Find where the given text appears and provide that cell's center as [X, Y] coordinate. 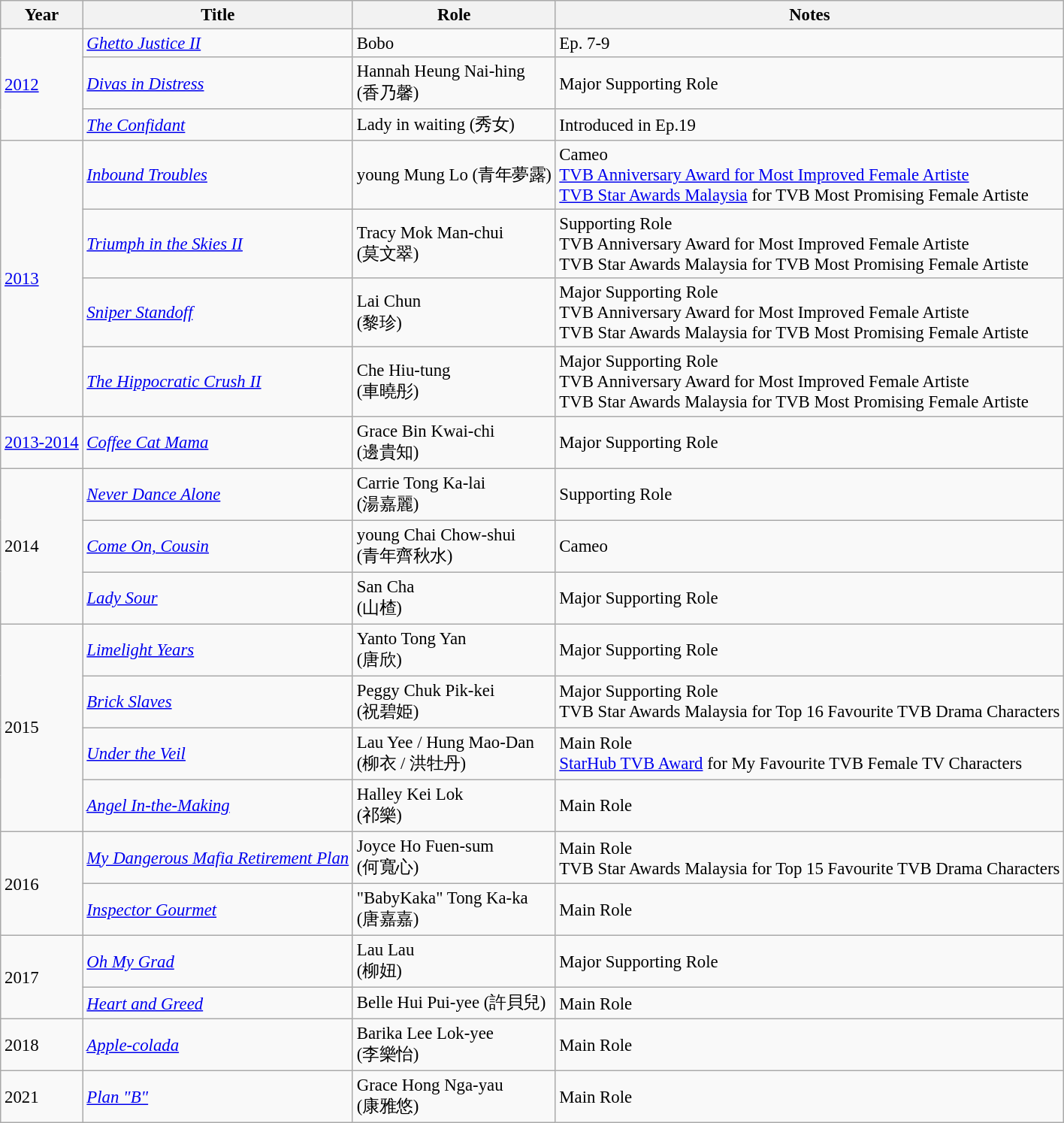
Supporting Role TVB Anniversary Award for Most Improved Female Artiste TVB Star Awards Malaysia for TVB Most Promising Female Artiste [810, 244]
My Dangerous Mafia Retirement Plan [218, 857]
Divas in Distress [218, 83]
Come On, Cousin [218, 546]
Year [42, 15]
Triumph in the Skies II [218, 244]
2017 [42, 977]
Grace Hong Nga-yau (康雅悠) [454, 1097]
Yanto Tong Yan (唐欣) [454, 649]
Supporting Role [810, 495]
Lady in waiting (秀女) [454, 125]
Barika Lee Lok-yee (李樂怡) [454, 1045]
Introduced in Ep.19 [810, 125]
San Cha (山楂) [454, 598]
Lau Yee / Hung Mao-Dan (柳衣 / 洪牡丹) [454, 753]
Tracy Mok Man-chui (莫文翠) [454, 244]
Plan "B" [218, 1097]
2012 [42, 86]
Lau Lau (柳妞) [454, 962]
2013 [42, 278]
2018 [42, 1045]
Ghetto Justice II [218, 44]
Angel In-the-Making [218, 806]
Inspector Gourmet [218, 910]
Main Role StarHub TVB Award for My Favourite TVB Female TV Characters [810, 753]
2016 [42, 883]
2013-2014 [42, 442]
Lai Chun (黎珍) [454, 313]
Apple-colada [218, 1045]
2014 [42, 546]
Peggy Chuk Pik-kei (祝碧姫) [454, 702]
Halley Kei Lok (祁樂) [454, 806]
Main Role TVB Star Awards Malaysia for Top 15 Favourite TVB Drama Characters [810, 857]
Notes [810, 15]
Coffee Cat Mama [218, 442]
young Chai Chow-shui (青年齊秋水) [454, 546]
The Hippocratic Crush II [218, 382]
Ep. 7-9 [810, 44]
Oh My Grad [218, 962]
Major Supporting Role TVB Star Awards Malaysia for Top 16 Favourite TVB Drama Characters [810, 702]
Under the Veil [218, 753]
Cameo [810, 546]
Joyce Ho Fuen-sum (何寬心) [454, 857]
Never Dance Alone [218, 495]
2021 [42, 1097]
Title [218, 15]
Carrie Tong Ka-lai (湯嘉麗) [454, 495]
Grace Bin Kwai-chi (邊貴知) [454, 442]
Cameo TVB Anniversary Award for Most Improved Female Artiste TVB Star Awards Malaysia for TVB Most Promising Female Artiste [810, 175]
Belle Hui Pui-yee (許貝兒) [454, 1003]
Brick Slaves [218, 702]
Heart and Greed [218, 1003]
Che Hiu-tung (車曉彤) [454, 382]
Bobo [454, 44]
Limelight Years [218, 649]
"BabyKaka" Tong Ka-ka (唐嘉嘉) [454, 910]
The Confidant [218, 125]
Role [454, 15]
young Mung Lo (青年夢露) [454, 175]
Sniper Standoff [218, 313]
Inbound Troubles [218, 175]
Hannah Heung Nai-hing (香乃馨) [454, 83]
Lady Sour [218, 598]
2015 [42, 728]
